Provide the (X, Y) coordinate of the cell's center where the given text is located.  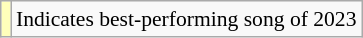
Indicates best-performing song of 2023 (186, 19)
